Output the [X, Y] coordinate of the center of the cell containing the given text.  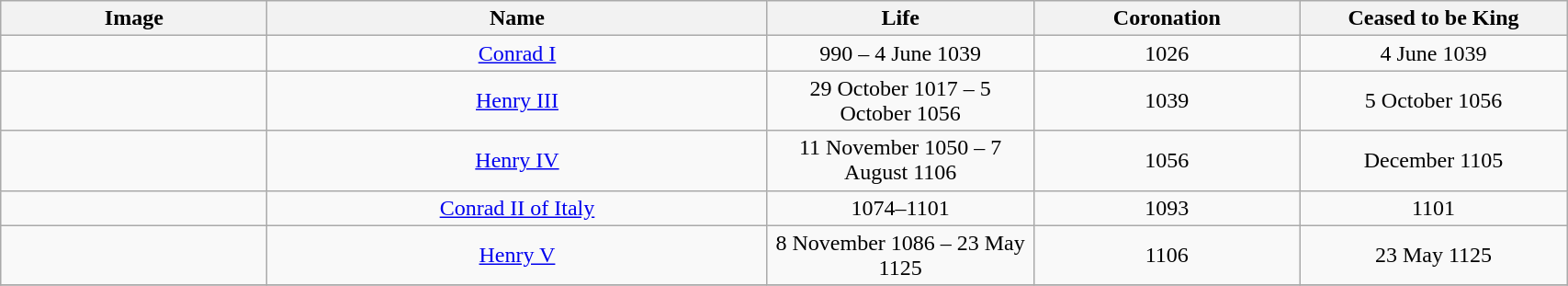
Image [134, 18]
1056 [1167, 160]
Conrad II of Italy [517, 208]
23 May 1125 [1433, 256]
29 October 1017 – 5 October 1056 [900, 101]
Life [900, 18]
1074–1101 [900, 208]
1101 [1433, 208]
1093 [1167, 208]
Henry IV [517, 160]
5 October 1056 [1433, 101]
1106 [1167, 256]
Henry III [517, 101]
Conrad I [517, 53]
990 – 4 June 1039 [900, 53]
Coronation [1167, 18]
11 November 1050 – 7 August 1106 [900, 160]
Ceased to be King [1433, 18]
Henry V [517, 256]
8 November 1086 – 23 May 1125 [900, 256]
1026 [1167, 53]
4 June 1039 [1433, 53]
1039 [1167, 101]
December 1105 [1433, 160]
Name [517, 18]
